Search for the cell housing the specified text and yield its (X, Y) center coordinate. 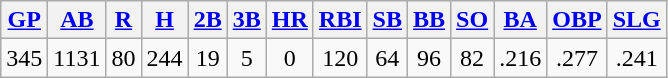
.241 (636, 58)
SB (387, 20)
19 (208, 58)
0 (290, 58)
244 (164, 58)
SLG (636, 20)
3B (246, 20)
96 (428, 58)
H (164, 20)
SO (472, 20)
BB (428, 20)
.277 (577, 58)
5 (246, 58)
64 (387, 58)
345 (24, 58)
120 (340, 58)
R (124, 20)
1131 (77, 58)
OBP (577, 20)
GP (24, 20)
RBI (340, 20)
.216 (520, 58)
AB (77, 20)
82 (472, 58)
2B (208, 20)
BA (520, 20)
80 (124, 58)
HR (290, 20)
